Provide the (X, Y) coordinate of the cell's center where the given text is located.  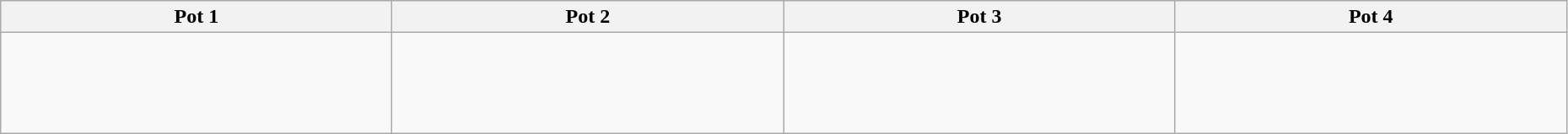
Pot 4 (1371, 17)
Pot 3 (979, 17)
Pot 2 (588, 17)
Pot 1 (197, 17)
